For the text-containing cell, return its midpoint in (x, y) coordinate format. 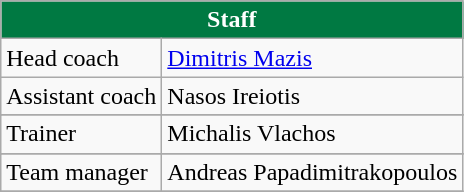
Dimitris Mazis (312, 58)
Michalis Vlachos (312, 134)
Nasos Ireiotis (312, 96)
Team manager (82, 172)
Trainer (82, 134)
Staff (232, 20)
Head coach (82, 58)
Andreas Papadimitrakopoulos (312, 172)
Assistant coach (82, 96)
